Find where the given text appears and provide that cell's center as [X, Y] coordinate. 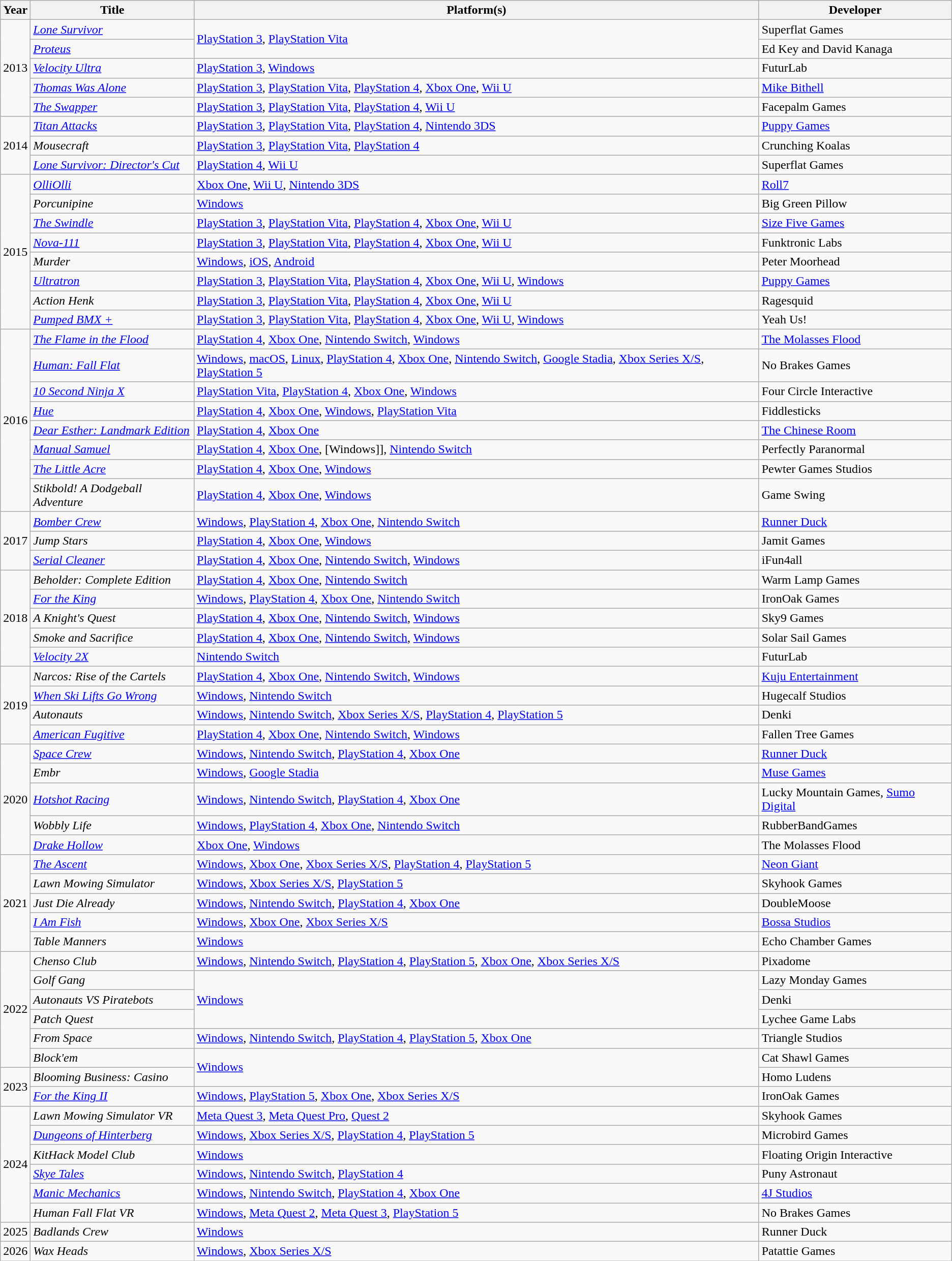
Windows, Nintendo Switch, PlayStation 4, PlayStation 5, Xbox One, Xbox Series X/S [477, 961]
Xbox One, Wii U, Nintendo 3DS [477, 184]
Smoke and Sacrifice [112, 638]
Hue [112, 411]
PlayStation 4, Xbox One, Windows, PlayStation Vita [477, 411]
Windows, Google Stadia [477, 773]
Windows, Xbox One, Xbox Series X/S, PlayStation 4, PlayStation 5 [477, 864]
Nintendo Switch [477, 657]
Nova-111 [112, 243]
Murder [112, 262]
Mike Bithell [855, 87]
Pixadome [855, 961]
PlayStation Vita, PlayStation 4, Xbox One, Windows [477, 392]
Windows, Xbox Series X/S, PlayStation 4, PlayStation 5 [477, 1135]
Chenso Club [112, 961]
OlliOlli [112, 184]
Bomber Crew [112, 521]
Hugecalf Studios [855, 696]
Embr [112, 773]
Just Die Already [112, 903]
The Swindle [112, 223]
Patattie Games [855, 1251]
Windows, PlayStation 5, Xbox One, Xbox Series X/S [477, 1096]
Yeah Us! [855, 320]
Stikbold! A Dodgeball Adventure [112, 495]
Xbox One, Windows [477, 845]
When Ski Lifts Go Wrong [112, 696]
Proteus [112, 49]
Developer [855, 10]
Muse Games [855, 773]
Kuju Entertainment [855, 676]
PlayStation 3, PlayStation Vita, PlayStation 4 [477, 145]
2024 [15, 1164]
2015 [15, 252]
Windows, Xbox Series X/S, PlayStation 5 [477, 883]
Velocity 2X [112, 657]
Roll7 [855, 184]
2022 [15, 1009]
Lone Survivor: Director's Cut [112, 165]
From Space [112, 1038]
Jump Stars [112, 541]
Lychee Game Labs [855, 1019]
Manic Mechanics [112, 1193]
PlayStation 3, Windows [477, 68]
Pumped BMX + [112, 320]
Dungeons of Hinterberg [112, 1135]
10 Second Ninja X [112, 392]
Block'em [112, 1058]
Titan Attacks [112, 126]
Serial Cleaner [112, 560]
Size Five Games [855, 223]
Hotshot Racing [112, 799]
Wax Heads [112, 1251]
Floating Origin Interactive [855, 1154]
For the King [112, 599]
Four Circle Interactive [855, 392]
Human Fall Flat VR [112, 1213]
I Am Fish [112, 922]
Crunching Koalas [855, 145]
Year [15, 10]
Solar Sail Games [855, 638]
Badlands Crew [112, 1232]
Windows, Meta Quest 2, Meta Quest 3, PlayStation 5 [477, 1213]
Facepalm Games [855, 107]
2016 [15, 421]
PlayStation 4, Xbox One, Nintendo Switch [477, 579]
Human: Fall Flat [112, 365]
2021 [15, 903]
Triangle Studios [855, 1038]
Perfectly Paranormal [855, 449]
PlayStation 4, Xbox One [477, 430]
Cat Shawl Games [855, 1058]
Ed Key and David Kanaga [855, 49]
Windows, Nintendo Switch, PlayStation 4, PlayStation 5, Xbox One [477, 1038]
The Ascent [112, 864]
Bossa Studios [855, 922]
Lucky Mountain Games, Sumo Digital [855, 799]
Narcos: Rise of the Cartels [112, 676]
Dear Esther: Landmark Edition [112, 430]
PlayStation 4, Xbox One, [Windows]], Nintendo Switch [477, 449]
PlayStation 3, PlayStation Vita [477, 39]
The Swapper [112, 107]
Big Green Pillow [855, 203]
Action Henk [112, 301]
Lawn Mowing Simulator VR [112, 1116]
Funktronic Labs [855, 243]
Peter Moorhead [855, 262]
Manual Samuel [112, 449]
Echo Chamber Games [855, 942]
Thomas Was Alone [112, 87]
The Little Acre [112, 469]
Jamit Games [855, 541]
Windows, iOS, Android [477, 262]
DoubleMoose [855, 903]
Neon Giant [855, 864]
Pewter Games Studios [855, 469]
Wobbly Life [112, 825]
iFun4all [855, 560]
2018 [15, 618]
Windows, macOS, Linux, PlayStation 4, Xbox One, Nintendo Switch, Google Stadia, Xbox Series X/S, PlayStation 5 [477, 365]
RubberBandGames [855, 825]
Windows, Nintendo Switch, PlayStation 4 [477, 1174]
Space Crew [112, 754]
2017 [15, 541]
2019 [15, 705]
Autonauts VS Piratebots [112, 1000]
Game Swing [855, 495]
Lawn Mowing Simulator [112, 883]
Ragesquid [855, 301]
PlayStation 3, PlayStation Vita, PlayStation 4, Wii U [477, 107]
Homo Ludens [855, 1077]
Drake Hollow [112, 845]
KitHack Model Club [112, 1154]
PlayStation 4, Wii U [477, 165]
Windows, Xbox One, Xbox Series X/S [477, 922]
Patch Quest [112, 1019]
Windows, Xbox Series X/S [477, 1251]
Windows, Nintendo Switch, Xbox Series X/S, PlayStation 4, PlayStation 5 [477, 715]
Beholder: Complete Edition [112, 579]
For the King II [112, 1096]
Golf Gang [112, 980]
Fiddlesticks [855, 411]
Ultratron [112, 281]
4J Studios [855, 1193]
Velocity Ultra [112, 68]
Fallen Tree Games [855, 734]
Puny Astronaut [855, 1174]
Platform(s) [477, 10]
PlayStation 3, PlayStation Vita, PlayStation 4, Nintendo 3DS [477, 126]
Autonauts [112, 715]
Lone Survivor [112, 29]
Lazy Monday Games [855, 980]
The Chinese Room [855, 430]
2014 [15, 145]
Skye Tales [112, 1174]
2020 [15, 799]
Table Manners [112, 942]
Meta Quest 3, Meta Quest Pro, Quest 2 [477, 1116]
Sky9 Games [855, 618]
Warm Lamp Games [855, 579]
Porcunipine [112, 203]
A Knight's Quest [112, 618]
2025 [15, 1232]
2023 [15, 1087]
Mousecraft [112, 145]
2013 [15, 68]
Microbird Games [855, 1135]
The Flame in the Flood [112, 339]
Windows, Nintendo Switch [477, 696]
Blooming Business: Casino [112, 1077]
2026 [15, 1251]
Title [112, 10]
American Fugitive [112, 734]
